Locate the cell with the specified text and output its [X, Y] center coordinate. 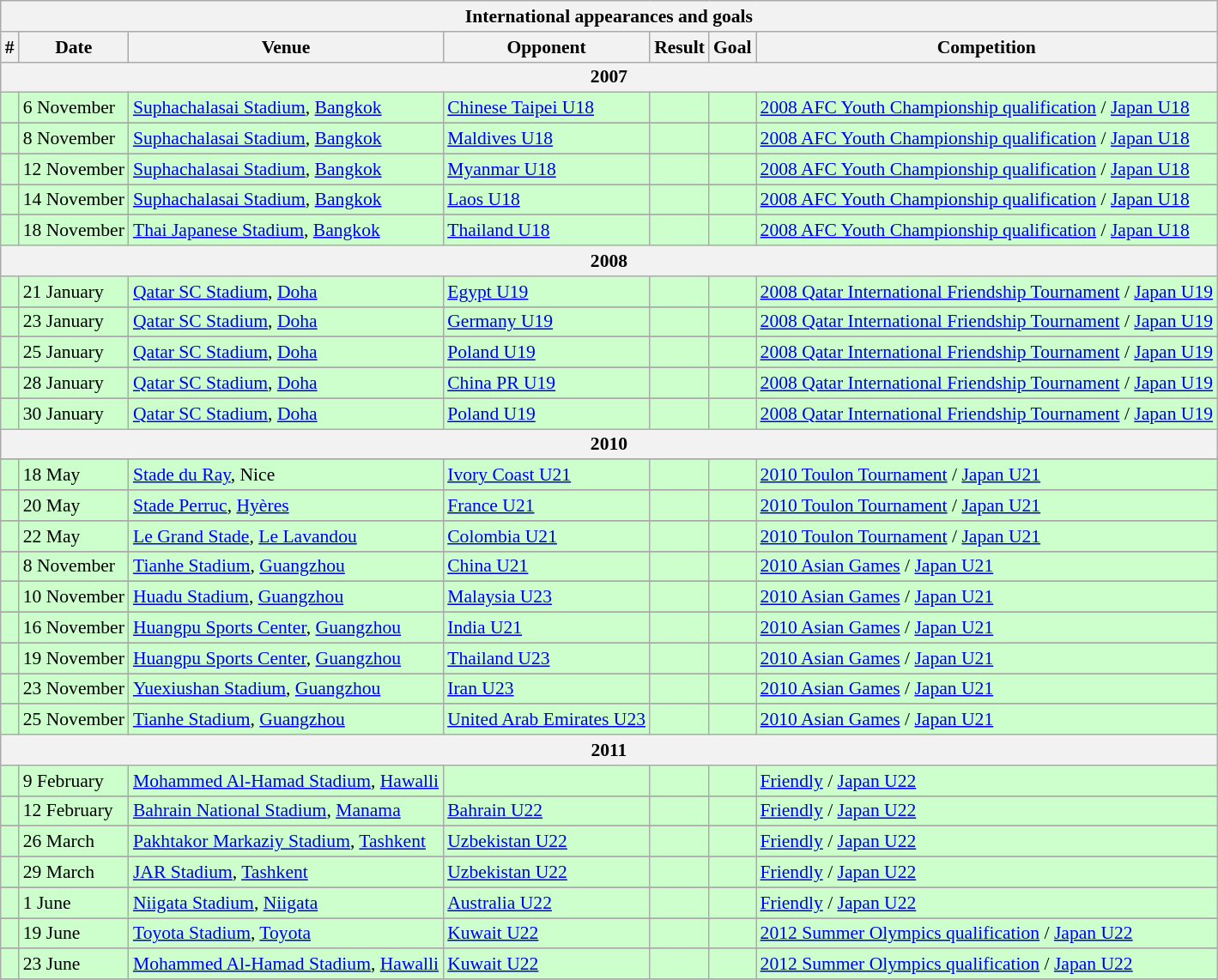
Goal [733, 47]
Thailand U18 [546, 231]
Le Grand Stade, Le Lavandou [286, 536]
23 November [74, 689]
19 November [74, 658]
Toyota Stadium, Toyota [286, 934]
9 February [74, 781]
Thai Japanese Stadium, Bangkok [286, 231]
29 March [74, 873]
Niigata Stadium, Niigata [286, 903]
10 November [74, 597]
Result [680, 47]
Egypt U19 [546, 292]
12 November [74, 169]
28 January [74, 384]
Maldives U18 [546, 139]
China PR U19 [546, 384]
Venue [286, 47]
Stade du Ray, Nice [286, 475]
2007 [609, 77]
22 May [74, 536]
JAR Stadium, Tashkent [286, 873]
25 January [74, 353]
23 January [74, 322]
# [10, 47]
Laos U18 [546, 200]
Bahrain U22 [546, 811]
China U21 [546, 566]
Bahrain National Stadium, Manama [286, 811]
12 February [74, 811]
United Arab Emirates U23 [546, 720]
1 June [74, 903]
Myanmar U18 [546, 169]
Pakhtakor Markaziy Stadium, Tashkent [286, 842]
6 November [74, 108]
Yuexiushan Stadium, Guangzhou [286, 689]
19 June [74, 934]
18 May [74, 475]
25 November [74, 720]
30 January [74, 414]
26 March [74, 842]
India U21 [546, 628]
14 November [74, 200]
Chinese Taipei U18 [546, 108]
France U21 [546, 505]
Australia U22 [546, 903]
2008 [609, 261]
Stade Perruc, Hyères [286, 505]
Germany U19 [546, 322]
Competition [987, 47]
2011 [609, 750]
Iran U23 [546, 689]
Opponent [546, 47]
Huadu Stadium, Guangzhou [286, 597]
18 November [74, 231]
Ivory Coast U21 [546, 475]
16 November [74, 628]
Malaysia U23 [546, 597]
Date [74, 47]
Colombia U21 [546, 536]
20 May [74, 505]
2010 [609, 445]
21 January [74, 292]
International appearances and goals [609, 16]
23 June [74, 965]
Thailand U23 [546, 658]
